For the text-containing cell, return its midpoint in (x, y) coordinate format. 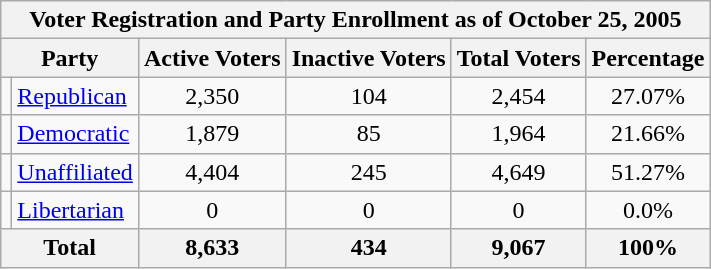
4,649 (518, 172)
2,454 (518, 96)
8,633 (212, 248)
Total Voters (518, 58)
0.0% (648, 210)
Active Voters (212, 58)
1,964 (518, 134)
Democratic (76, 134)
1,879 (212, 134)
Republican (76, 96)
100% (648, 248)
Percentage (648, 58)
434 (368, 248)
85 (368, 134)
Voter Registration and Party Enrollment as of October 25, 2005 (356, 20)
104 (368, 96)
9,067 (518, 248)
27.07% (648, 96)
245 (368, 172)
Party (70, 58)
Total (70, 248)
4,404 (212, 172)
Inactive Voters (368, 58)
Libertarian (76, 210)
Unaffiliated (76, 172)
51.27% (648, 172)
21.66% (648, 134)
2,350 (212, 96)
